Pinpoint the cell where the given text exists, returning its (x, y) midpoint coordinate. 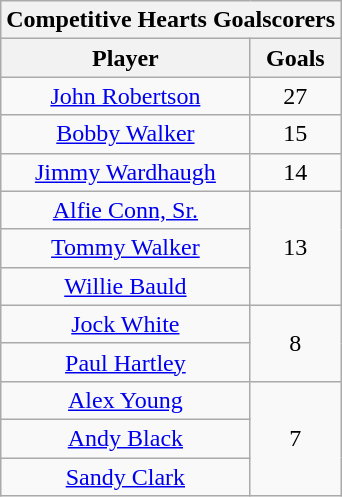
27 (296, 96)
14 (296, 172)
Jimmy Wardhaugh (126, 172)
Tommy Walker (126, 248)
Willie Bauld (126, 286)
Goals (296, 58)
7 (296, 438)
13 (296, 248)
John Robertson (126, 96)
Paul Hartley (126, 362)
Player (126, 58)
Andy Black (126, 438)
Competitive Hearts Goalscorers (171, 20)
15 (296, 134)
8 (296, 343)
Alfie Conn, Sr. (126, 210)
Jock White (126, 324)
Alex Young (126, 400)
Sandy Clark (126, 477)
Bobby Walker (126, 134)
